Pinpoint the cell where the given text exists, returning its [X, Y] midpoint coordinate. 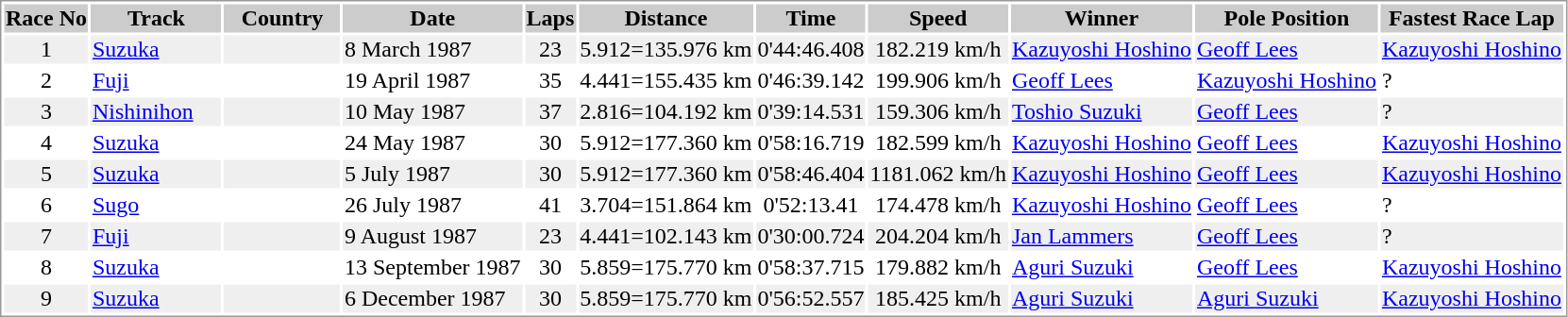
204.204 km/h [938, 237]
Time [811, 18]
13 September 1987 [432, 267]
Date [432, 18]
0'58:16.719 [811, 142]
Sugo [156, 205]
3.704=151.864 km [666, 205]
199.906 km/h [938, 80]
Country [281, 18]
8 [45, 267]
0'58:46.404 [811, 175]
41 [550, 205]
4.441=155.435 km [666, 80]
Race No [45, 18]
174.478 km/h [938, 205]
0'46:39.142 [811, 80]
2.816=104.192 km [666, 112]
8 March 1987 [432, 50]
179.882 km/h [938, 267]
26 July 1987 [432, 205]
0'58:37.715 [811, 267]
Pole Position [1286, 18]
5 July 1987 [432, 175]
6 December 1987 [432, 299]
0'52:13.41 [811, 205]
37 [550, 112]
3 [45, 112]
35 [550, 80]
Winner [1101, 18]
4 [45, 142]
Laps [550, 18]
0'39:14.531 [811, 112]
182.219 km/h [938, 50]
7 [45, 237]
0'44:46.408 [811, 50]
1181.062 km/h [938, 175]
Nishinihon [156, 112]
Jan Lammers [1101, 237]
185.425 km/h [938, 299]
9 August 1987 [432, 237]
Fastest Race Lap [1471, 18]
182.599 km/h [938, 142]
4.441=102.143 km [666, 237]
Toshio Suzuki [1101, 112]
159.306 km/h [938, 112]
5 [45, 175]
0'56:52.557 [811, 299]
2 [45, 80]
Speed [938, 18]
24 May 1987 [432, 142]
5.912=135.976 km [666, 50]
0'30:00.724 [811, 237]
1 [45, 50]
19 April 1987 [432, 80]
Distance [666, 18]
6 [45, 205]
10 May 1987 [432, 112]
9 [45, 299]
Track [156, 18]
